Provide the (x, y) coordinate of the cell's center where the given text is located.  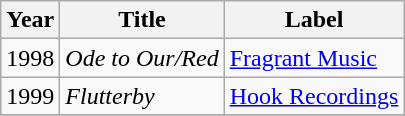
Ode to Our/Red (142, 58)
Title (142, 20)
Fragrant Music (314, 58)
Flutterby (142, 96)
Year (30, 20)
Hook Recordings (314, 96)
1999 (30, 96)
Label (314, 20)
1998 (30, 58)
